Locate the cell with the specified text and output its (x, y) center coordinate. 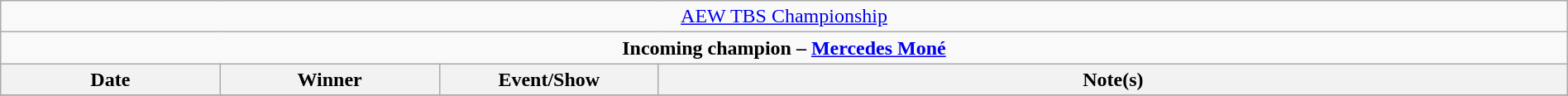
Event/Show (549, 79)
AEW TBS Championship (784, 17)
Note(s) (1113, 79)
Winner (329, 79)
Date (111, 79)
Incoming champion – Mercedes Moné (784, 48)
